Return the [x, y] coordinate for the center point of the cell that contains the specified text.  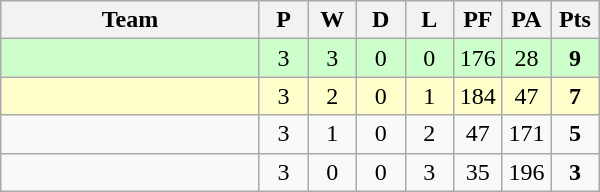
5 [576, 134]
PF [478, 20]
184 [478, 96]
9 [576, 58]
D [380, 20]
171 [526, 134]
176 [478, 58]
Team [130, 20]
P [284, 20]
Pts [576, 20]
196 [526, 172]
7 [576, 96]
L [430, 20]
PA [526, 20]
28 [526, 58]
35 [478, 172]
W [332, 20]
